Output the (X, Y) coordinate of the center of the cell containing the given text.  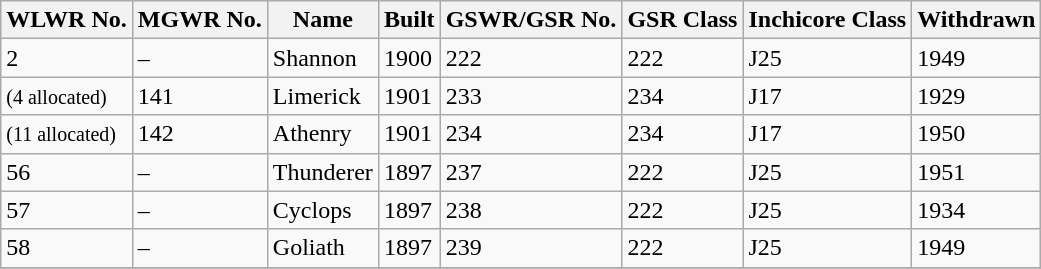
Athenry (322, 134)
1900 (409, 58)
1951 (976, 172)
58 (67, 248)
1950 (976, 134)
57 (67, 210)
238 (531, 210)
1934 (976, 210)
141 (200, 96)
GSR Class (682, 20)
Built (409, 20)
Inchicore Class (828, 20)
142 (200, 134)
56 (67, 172)
Withdrawn (976, 20)
GSWR/GSR No. (531, 20)
1929 (976, 96)
WLWR No. (67, 20)
Shannon (322, 58)
Name (322, 20)
Cyclops (322, 210)
(11 allocated) (67, 134)
233 (531, 96)
239 (531, 248)
MGWR No. (200, 20)
2 (67, 58)
237 (531, 172)
Thunderer (322, 172)
(4 allocated) (67, 96)
Goliath (322, 248)
Limerick (322, 96)
